Scan for the cell matching the given text and deliver its (X, Y) coordinate at center. 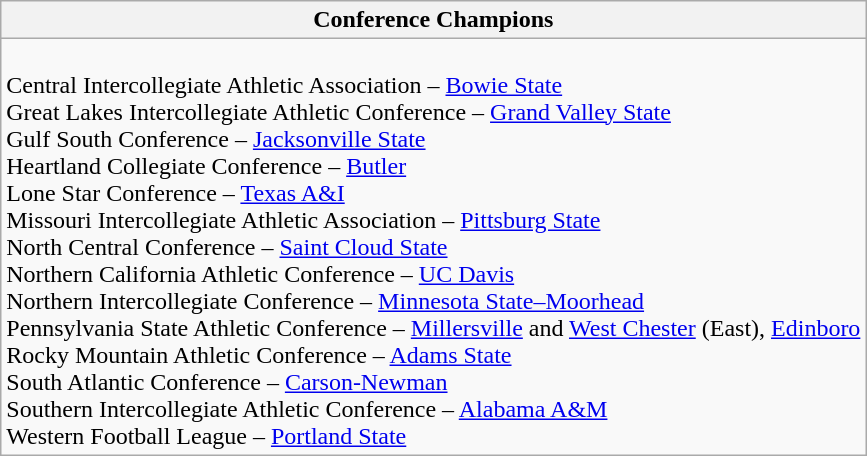
Conference Champions (434, 20)
